Return the (X, Y) coordinate for the center point of the cell that contains the specified text.  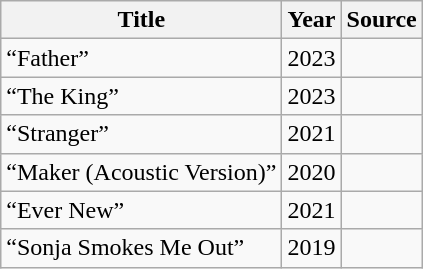
“Sonja Smokes Me Out” (142, 248)
“Father” (142, 58)
Year (312, 20)
“Stranger” (142, 134)
Title (142, 20)
“The King” (142, 96)
“Ever New” (142, 210)
Source (382, 20)
“Maker (Acoustic Version)” (142, 172)
2019 (312, 248)
2020 (312, 172)
